Pinpoint the cell where the given text exists, returning its (X, Y) midpoint coordinate. 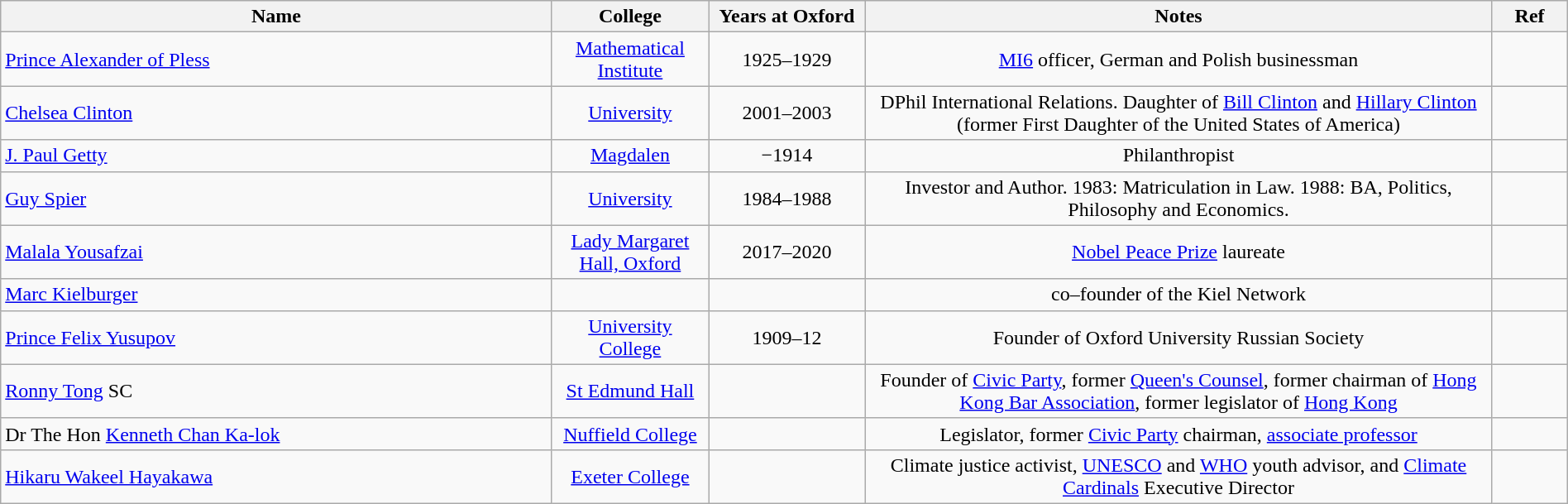
1984–1988 (787, 199)
co–founder of the Kiel Network (1178, 295)
Malala Yousafzai (276, 252)
College (630, 17)
Years at Oxford (787, 17)
J. Paul Getty (276, 156)
Prince Alexander of Pless (276, 60)
Notes (1178, 17)
Ronny Tong SC (276, 391)
University College (630, 338)
−1914 (787, 156)
2017–2020 (787, 252)
Philanthropist (1178, 156)
Hikaru Wakeel Hayakawa (276, 477)
Chelsea Clinton (276, 113)
MI6 officer, German and Polish businessman (1178, 60)
Nuffield College (630, 434)
Prince Felix Yusupov (276, 338)
Nobel Peace Prize laureate (1178, 252)
Investor and Author. 1983: Matriculation in Law. 1988: BA, Politics, Philosophy and Economics. (1178, 199)
Dr The Hon Kenneth Chan Ka-lok (276, 434)
Mathematical Institute (630, 60)
Guy Spier (276, 199)
Climate justice activist, UNESCO and WHO youth advisor, and Climate Cardinals Executive Director (1178, 477)
St Edmund Hall (630, 391)
Exeter College (630, 477)
Marc Kielburger (276, 295)
Legislator, former Civic Party chairman, associate professor (1178, 434)
Ref (1530, 17)
DPhil International Relations. Daughter of Bill Clinton and Hillary Clinton (former First Daughter of the United States of America) (1178, 113)
1909–12 (787, 338)
2001–2003 (787, 113)
Founder of Oxford University Russian Society (1178, 338)
Name (276, 17)
Founder of Civic Party, former Queen's Counsel, former chairman of Hong Kong Bar Association, former legislator of Hong Kong (1178, 391)
1925–1929 (787, 60)
Magdalen (630, 156)
Lady Margaret Hall, Oxford (630, 252)
